Output the [x, y] coordinate of the center of the cell containing the given text.  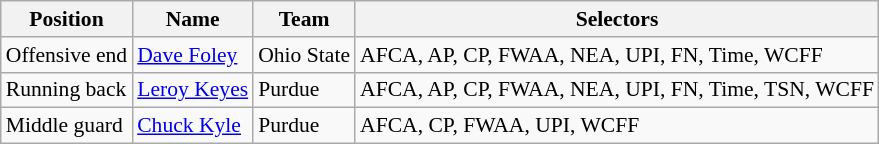
Position [66, 19]
Ohio State [304, 55]
Leroy Keyes [192, 90]
Running back [66, 90]
Dave Foley [192, 55]
Selectors [617, 19]
Chuck Kyle [192, 126]
AFCA, CP, FWAA, UPI, WCFF [617, 126]
Name [192, 19]
AFCA, AP, CP, FWAA, NEA, UPI, FN, Time, TSN, WCFF [617, 90]
Offensive end [66, 55]
Team [304, 19]
Middle guard [66, 126]
AFCA, AP, CP, FWAA, NEA, UPI, FN, Time, WCFF [617, 55]
